Extract the [X, Y] coordinate from the center of the cell holding the provided text.  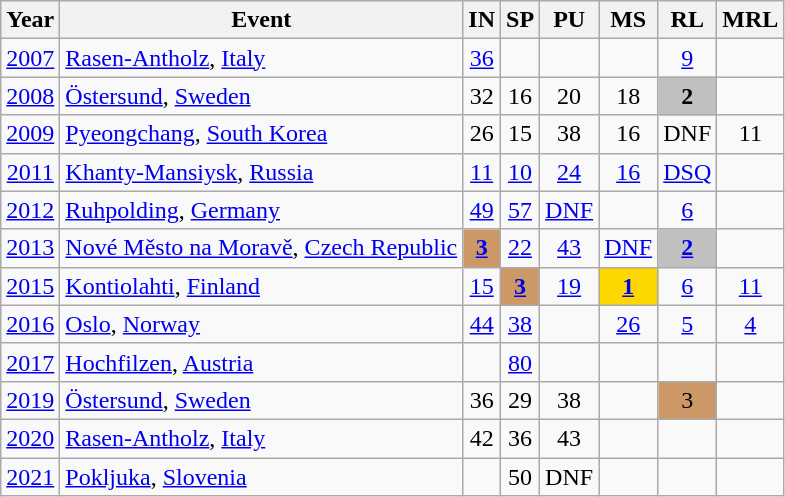
Oslo, Norway [262, 324]
2008 [30, 96]
10 [520, 172]
4 [750, 324]
19 [570, 286]
2017 [30, 362]
DSQ [688, 172]
57 [520, 210]
2011 [30, 172]
Khanty-Mansiysk, Russia [262, 172]
2007 [30, 58]
PU [570, 20]
29 [520, 400]
5 [688, 324]
2009 [30, 134]
SP [520, 20]
Year [30, 20]
Event [262, 20]
22 [520, 248]
2019 [30, 400]
2012 [30, 210]
Pokljuka, Slovenia [262, 477]
MRL [750, 20]
44 [482, 324]
Pyeongchang, South Korea [262, 134]
2020 [30, 438]
80 [520, 362]
2016 [30, 324]
49 [482, 210]
Nové Město na Moravě, Czech Republic [262, 248]
18 [628, 96]
Ruhpolding, Germany [262, 210]
9 [688, 58]
RL [688, 20]
IN [482, 20]
50 [520, 477]
32 [482, 96]
2015 [30, 286]
24 [570, 172]
2021 [30, 477]
Kontiolahti, Finland [262, 286]
42 [482, 438]
2013 [30, 248]
MS [628, 20]
20 [570, 96]
1 [628, 286]
Hochfilzen, Austria [262, 362]
